Scan for the cell matching the given text and deliver its [x, y] coordinate at center. 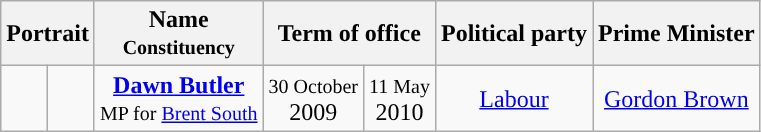
30 October2009 [313, 98]
Portrait [48, 34]
Dawn ButlerMP for Brent South [178, 98]
Prime Minister [677, 34]
11 May2010 [400, 98]
Labour [514, 98]
NameConstituency [178, 34]
Term of office [349, 34]
Gordon Brown [677, 98]
Political party [514, 34]
